Locate the cell with the specified text and output its [X, Y] center coordinate. 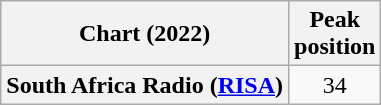
Peakposition [335, 34]
34 [335, 85]
South Africa Radio (RISA) [145, 85]
Chart (2022) [145, 34]
